Determine the [X, Y] coordinate at the center of the cell enclosing the given text.  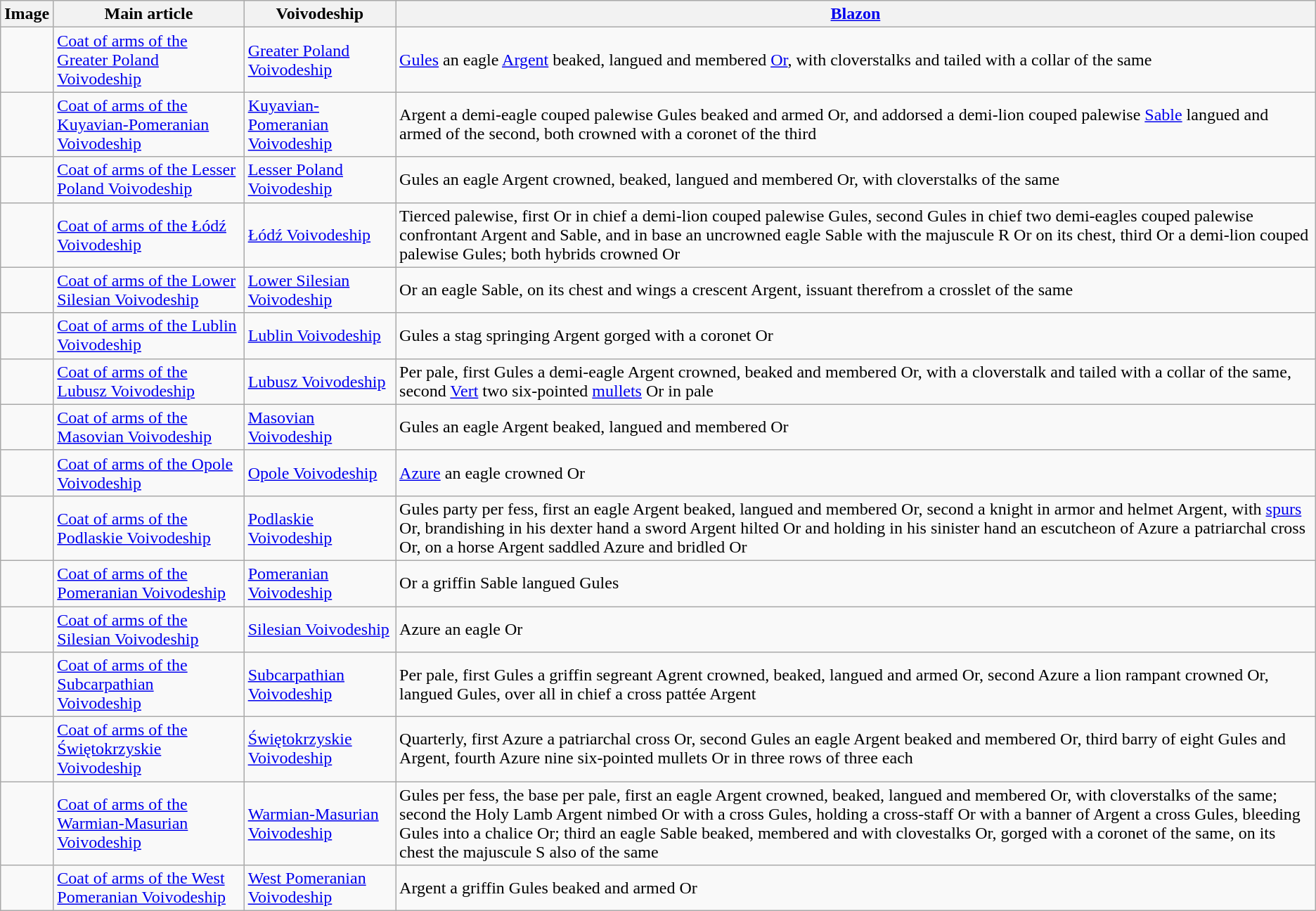
Coat of arms of the Greater Poland Voivodeship [149, 60]
Lower Silesian Voivodeship [319, 290]
Coat of arms of the West Pomeranian Voivodeship [149, 889]
Gules an eagle Argent beaked, langued and membered Or, with cloverstalks and tailed with a collar of the same [856, 60]
Coat of arms of the Lubusz Voivodeship [149, 381]
Coat of arms of the Łódź Voivodeship [149, 235]
Coat of arms of the Warmian-Masurian Voivodeship [149, 824]
Image [27, 14]
Coat of arms of the Lublin Voivodeship [149, 336]
Lublin Voivodeship [319, 336]
Świętokrzyskie Voivodeship [319, 749]
Or an eagle Sable, on its chest and wings a crescent Argent, issuant therefrom a crosslet of the same [856, 290]
Coat of arms of the Subcarpathian Voivodeship [149, 685]
Azure an eagle Or [856, 628]
Gules an eagle Argent crowned, beaked, langued and membered Or, with cloverstalks of the same [856, 180]
Warmian-Masurian Voivodeship [319, 824]
Greater Poland Voivodeship [319, 60]
Argent a griffin Gules beaked and armed Or [856, 889]
Azure an eagle crowned Or [856, 472]
Coat of arms of the Opole Voivodeship [149, 472]
Podlaskie Voivodeship [319, 528]
Kuyavian-Pomeranian Voivodeship [319, 124]
Gules a stag springing Argent gorged with a coronet Or [856, 336]
Blazon [856, 14]
Coat of arms of the Masovian Voivodeship [149, 427]
Gules an eagle Argent beaked, langued and membered Or [856, 427]
Coat of arms of the Lesser Poland Voivodeship [149, 180]
Subcarpathian Voivodeship [319, 685]
Łódź Voivodeship [319, 235]
Main article [149, 14]
Coat of arms of the Kuyavian-Pomeranian Voivodeship [149, 124]
Coat of arms of the Silesian Voivodeship [149, 628]
Coat of arms of the Pomeranian Voivodeship [149, 583]
Pomeranian Voivodeship [319, 583]
West Pomeranian Voivodeship [319, 889]
Or a griffin Sable langued Gules [856, 583]
Lubusz Voivodeship [319, 381]
Coat of arms of the Podlaskie Voivodeship [149, 528]
Masovian Voivodeship [319, 427]
Lesser Poland Voivodeship [319, 180]
Coat of arms of the Świętokrzyskie Voivodeship [149, 749]
Voivodeship [319, 14]
Silesian Voivodeship [319, 628]
Opole Voivodeship [319, 472]
Coat of arms of the Lower Silesian Voivodeship [149, 290]
